Find where the given text appears and provide that cell's center as [X, Y] coordinate. 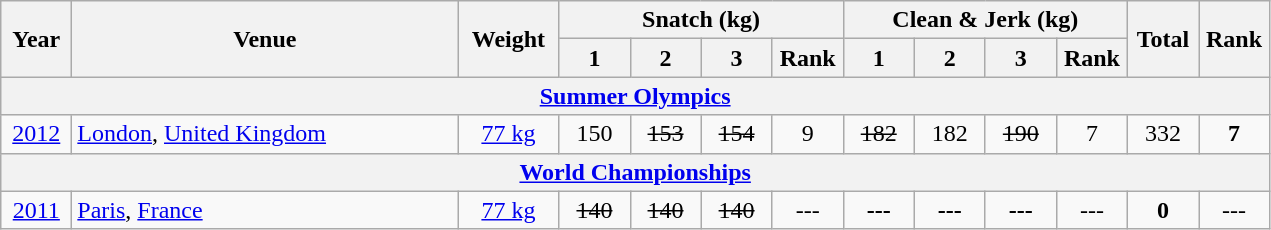
Snatch (kg) [701, 20]
0 [1162, 210]
9 [808, 134]
Clean & Jerk (kg) [985, 20]
Summer Olympics [636, 96]
Paris, France [265, 210]
World Championships [636, 172]
2011 [36, 210]
Venue [265, 39]
150 [594, 134]
332 [1162, 134]
2012 [36, 134]
154 [736, 134]
Total [1162, 39]
190 [1020, 134]
London, United Kingdom [265, 134]
153 [666, 134]
Year [36, 39]
Weight [508, 39]
